Output the (X, Y) coordinate of the center of the cell containing the given text.  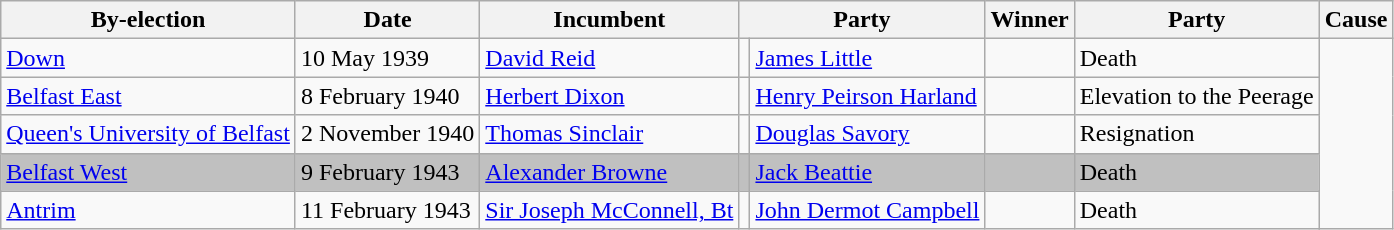
Cause (1356, 20)
Winner (1030, 20)
John Dermot Campbell (868, 210)
Henry Peirson Harland (868, 96)
Belfast East (148, 96)
By-election (148, 20)
Herbert Dixon (610, 96)
Sir Joseph McConnell, Bt (610, 210)
8 February 1940 (387, 96)
Incumbent (610, 20)
Queen's University of Belfast (148, 134)
11 February 1943 (387, 210)
Date (387, 20)
Jack Beattie (868, 172)
Resignation (1196, 134)
9 February 1943 (387, 172)
Elevation to the Peerage (1196, 96)
Alexander Browne (610, 172)
Thomas Sinclair (610, 134)
Antrim (148, 210)
Down (148, 58)
Belfast West (148, 172)
10 May 1939 (387, 58)
David Reid (610, 58)
James Little (868, 58)
2 November 1940 (387, 134)
Douglas Savory (868, 134)
